Find where the given text appears and provide that cell's center as (x, y) coordinate. 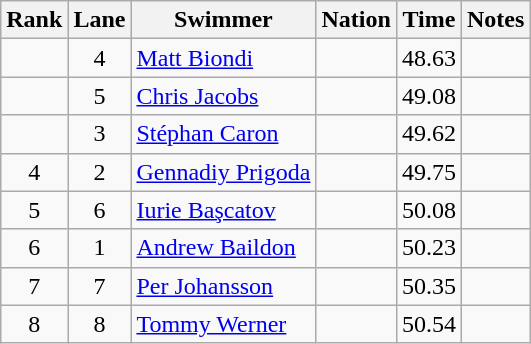
1 (100, 248)
48.63 (428, 58)
Per Johansson (224, 286)
50.23 (428, 248)
Lane (100, 20)
50.08 (428, 210)
Notes (495, 20)
3 (100, 134)
Chris Jacobs (224, 96)
50.54 (428, 324)
Time (428, 20)
Rank (34, 20)
50.35 (428, 286)
Tommy Werner (224, 324)
49.75 (428, 172)
49.08 (428, 96)
Nation (356, 20)
Gennadiy Prigoda (224, 172)
Iurie Başcatov (224, 210)
Swimmer (224, 20)
Matt Biondi (224, 58)
Stéphan Caron (224, 134)
Andrew Baildon (224, 248)
2 (100, 172)
49.62 (428, 134)
